Identify which cell holds the provided text, then report its (X, Y) central coordinate. 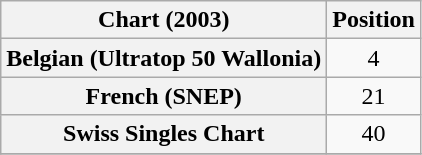
Belgian (Ultratop 50 Wallonia) (164, 58)
21 (374, 96)
Position (374, 20)
Swiss Singles Chart (164, 134)
Chart (2003) (164, 20)
French (SNEP) (164, 96)
40 (374, 134)
4 (374, 58)
